Output the [X, Y] coordinate of the center of the cell containing the given text.  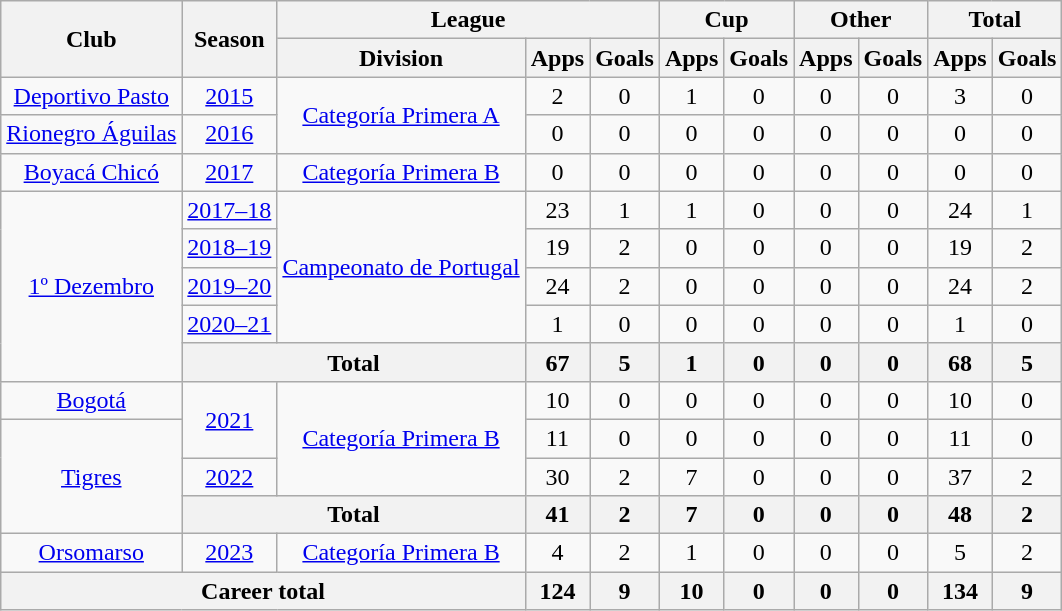
2017 [230, 172]
2019–20 [230, 286]
124 [557, 591]
Tigres [92, 476]
30 [557, 477]
2021 [230, 419]
134 [960, 591]
Cup [726, 20]
2020–21 [230, 324]
2018–19 [230, 248]
2022 [230, 477]
67 [557, 362]
Rionegro Águilas [92, 134]
Division [401, 58]
37 [960, 477]
Boyacá Chicó [92, 172]
2023 [230, 553]
Club [92, 39]
Other [861, 20]
Campeonato de Portugal [401, 267]
3 [960, 96]
23 [557, 210]
1º Dezembro [92, 286]
2015 [230, 96]
2017–18 [230, 210]
4 [557, 553]
Categoría Primera A [401, 115]
2016 [230, 134]
41 [557, 515]
League [468, 20]
Deportivo Pasto [92, 96]
Bogotá [92, 400]
68 [960, 362]
Career total [263, 591]
Orsomarso [92, 553]
Season [230, 39]
48 [960, 515]
